Identify which cell holds the provided text, then report its [X, Y] central coordinate. 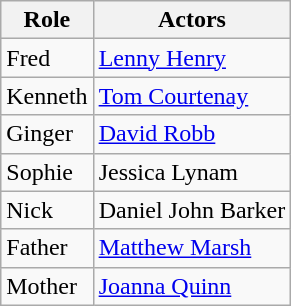
Matthew Marsh [192, 248]
Jessica Lynam [192, 172]
Father [47, 248]
Joanna Quinn [192, 286]
Nick [47, 210]
Role [47, 20]
Mother [47, 286]
Actors [192, 20]
Kenneth [47, 96]
Fred [47, 58]
Daniel John Barker [192, 210]
Lenny Henry [192, 58]
Tom Courtenay [192, 96]
Sophie [47, 172]
David Robb [192, 134]
Ginger [47, 134]
